Provide the [x, y] coordinate of the cell's center where the given text is located.  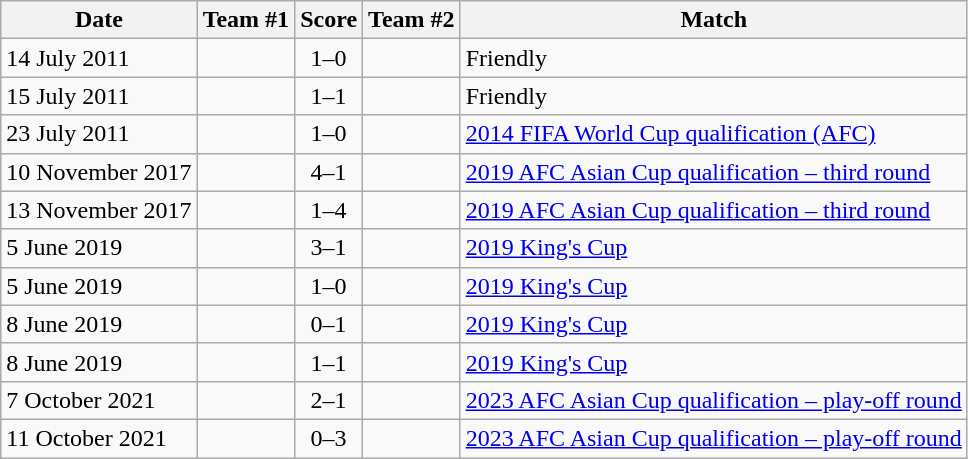
13 November 2017 [99, 210]
15 July 2011 [99, 96]
4–1 [329, 172]
7 October 2021 [99, 400]
Date [99, 20]
2014 FIFA World Cup qualification (AFC) [714, 134]
1–4 [329, 210]
Team #1 [246, 20]
Score [329, 20]
2–1 [329, 400]
0–1 [329, 324]
0–3 [329, 438]
11 October 2021 [99, 438]
Team #2 [412, 20]
3–1 [329, 248]
10 November 2017 [99, 172]
14 July 2011 [99, 58]
23 July 2011 [99, 134]
Match [714, 20]
